Identify which cell holds the provided text, then report its (x, y) central coordinate. 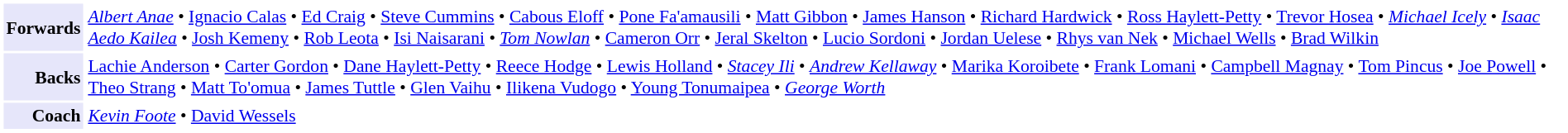
Backs (43, 76)
Coach (43, 116)
Kevin Foote • David Wessels (825, 116)
Forwards (43, 26)
